Find where the given text appears and provide that cell's center as (x, y) coordinate. 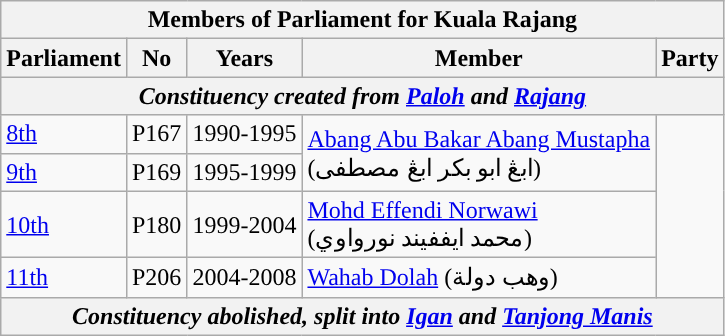
Parliament (64, 58)
1995-1999 (244, 172)
Constituency abolished, split into Igan and Tanjong Manis (362, 316)
11th (64, 278)
Years (244, 58)
Wahab Dolah (وهب دولة‎) (479, 278)
Member (479, 58)
Mohd Effendi Norwawi (محمد ايففيند نورواوي) (479, 224)
P180 (156, 224)
No (156, 58)
1999-2004 (244, 224)
2004-2008 (244, 278)
P169 (156, 172)
10th (64, 224)
1990-1995 (244, 134)
8th (64, 134)
9th (64, 172)
P167 (156, 134)
Members of Parliament for Kuala Rajang (362, 20)
Party (690, 58)
P206 (156, 278)
Abang Abu Bakar Abang Mustapha (ابڠ ابو بكر ابڠ مصطفى) (479, 153)
Constituency created from Paloh and Rajang (362, 96)
